Find where the given text appears and provide that cell's center as (x, y) coordinate. 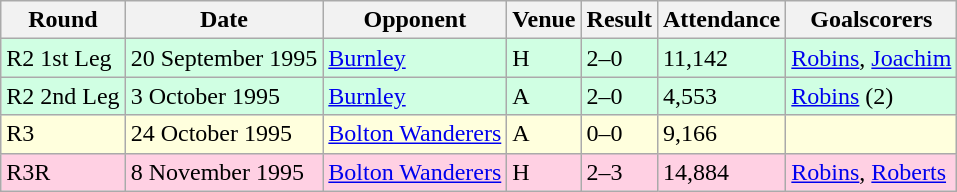
Round (63, 20)
Opponent (415, 20)
8 November 1995 (224, 172)
9,166 (721, 134)
R3R (63, 172)
0–0 (619, 134)
14,884 (721, 172)
11,142 (721, 58)
Venue (544, 20)
Result (619, 20)
Robins, Roberts (872, 172)
4,553 (721, 96)
2–3 (619, 172)
R2 2nd Leg (63, 96)
24 October 1995 (224, 134)
20 September 1995 (224, 58)
R3 (63, 134)
3 October 1995 (224, 96)
Date (224, 20)
Goalscorers (872, 20)
Robins (2) (872, 96)
Attendance (721, 20)
Robins, Joachim (872, 58)
R2 1st Leg (63, 58)
